Provide the [X, Y] coordinate of the cell's center where the given text is located.  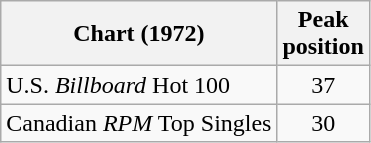
Chart (1972) [139, 34]
37 [323, 85]
U.S. Billboard Hot 100 [139, 85]
Peakposition [323, 34]
30 [323, 123]
Canadian RPM Top Singles [139, 123]
